Pinpoint the cell where the given text exists, returning its (X, Y) midpoint coordinate. 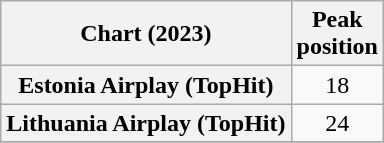
Lithuania Airplay (TopHit) (146, 123)
24 (337, 123)
Estonia Airplay (TopHit) (146, 85)
Peakposition (337, 34)
18 (337, 85)
Chart (2023) (146, 34)
